Extract the [X, Y] coordinate from the center of the cell holding the provided text.  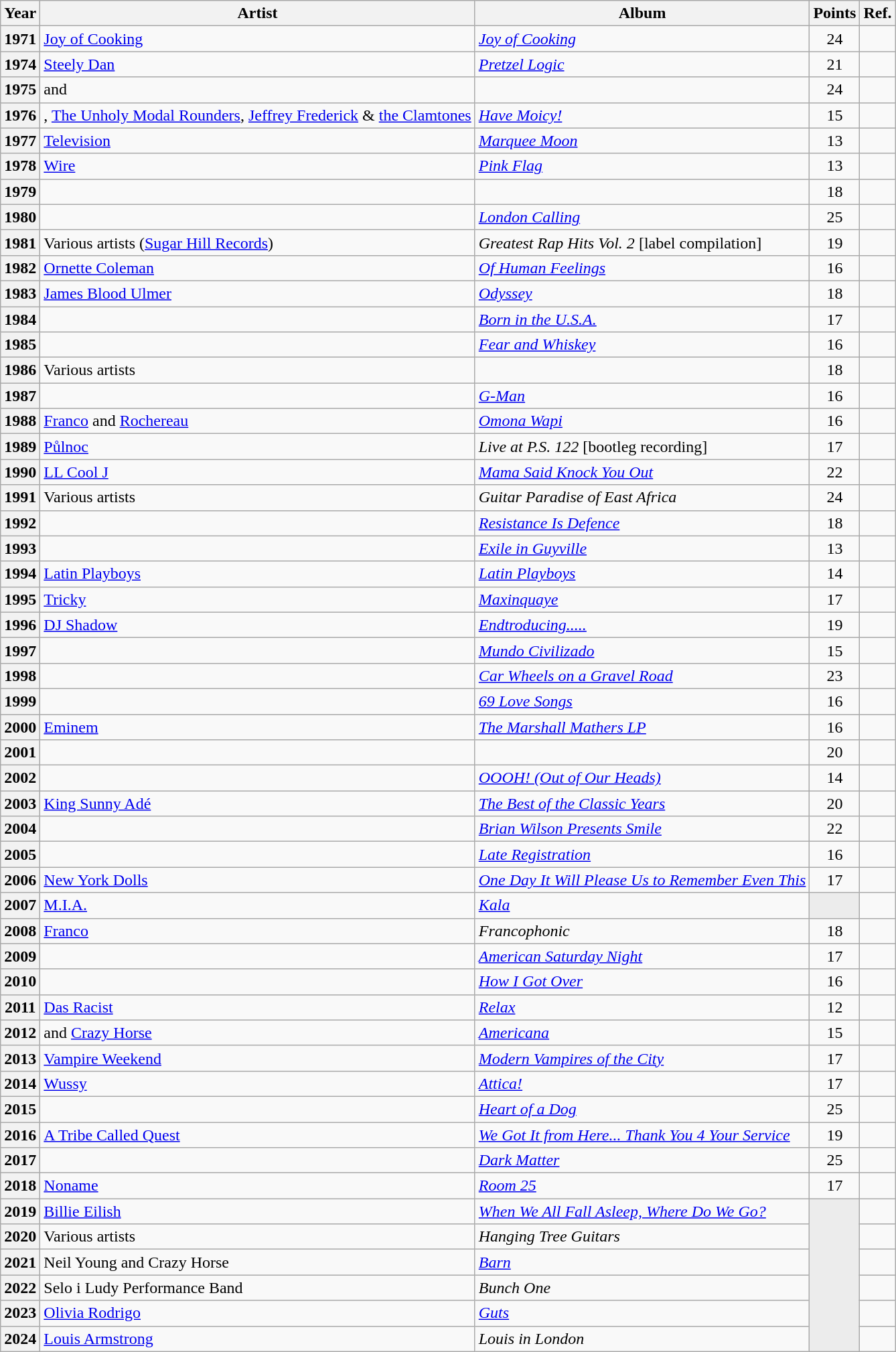
Various artists (Sugar Hill Records) [257, 242]
1980 [20, 217]
King Sunny Adé [257, 804]
DJ Shadow [257, 625]
Wussy [257, 1083]
Francophonic [642, 931]
Have Moicy! [642, 115]
M.I.A. [257, 905]
Tricky [257, 599]
Mama Said Knock You Out [642, 472]
Modern Vampires of the City [642, 1058]
Kala [642, 905]
Odyssey [642, 293]
Endtroducing..... [642, 625]
A Tribe Called Quest [257, 1135]
1999 [20, 701]
Resistance Is Defence [642, 523]
Exile in Guyville [642, 548]
Billie Eilish [257, 1211]
2014 [20, 1083]
The Best of the Classic Years [642, 804]
2003 [20, 804]
and Crazy Horse [257, 1033]
69 Love Songs [642, 701]
1978 [20, 166]
Noname [257, 1186]
Pretzel Logic [642, 64]
1997 [20, 650]
Pink Flag [642, 166]
Television [257, 141]
1983 [20, 293]
Olivia Rodrigo [257, 1313]
Late Registration [642, 854]
We Got It from Here... Thank You 4 Your Service [642, 1135]
2006 [20, 880]
2018 [20, 1186]
2023 [20, 1313]
2021 [20, 1262]
2000 [20, 727]
2008 [20, 931]
Eminem [257, 727]
1985 [20, 345]
1979 [20, 192]
1982 [20, 268]
2019 [20, 1211]
Guts [642, 1313]
Greatest Rap Hits Vol. 2 [label compilation] [642, 242]
1991 [20, 498]
Louis Armstrong [257, 1339]
1988 [20, 421]
23 [834, 676]
Born in the U.S.A. [642, 319]
Artist [257, 13]
Maxinquaye [642, 599]
Of Human Feelings [642, 268]
2011 [20, 1007]
Heart of a Dog [642, 1109]
12 [834, 1007]
2002 [20, 778]
Points [834, 13]
Franco and Rochereau [257, 421]
LL Cool J [257, 472]
Attica! [642, 1083]
1993 [20, 548]
Das Racist [257, 1007]
Vampire Weekend [257, 1058]
When We All Fall Asleep, Where Do We Go? [642, 1211]
Fear and Whiskey [642, 345]
Americana [642, 1033]
American Saturday Night [642, 956]
1975 [20, 90]
Year [20, 13]
G-Man [642, 396]
1990 [20, 472]
Omona Wapi [642, 421]
Car Wheels on a Gravel Road [642, 676]
1981 [20, 242]
21 [834, 64]
2024 [20, 1339]
2020 [20, 1237]
2001 [20, 753]
1998 [20, 676]
How I Got Over [642, 982]
Dark Matter [642, 1160]
1995 [20, 599]
Franco [257, 931]
2007 [20, 905]
James Blood Ulmer [257, 293]
Album [642, 13]
Bunch One [642, 1288]
Hanging Tree Guitars [642, 1237]
2017 [20, 1160]
and [257, 90]
2004 [20, 829]
Relax [642, 1007]
Ornette Coleman [257, 268]
Selo i Ludy Performance Band [257, 1288]
2015 [20, 1109]
Barn [642, 1262]
1977 [20, 141]
Wire [257, 166]
Ref. [877, 13]
1976 [20, 115]
1971 [20, 39]
2016 [20, 1135]
Brian Wilson Presents Smile [642, 829]
Steely Dan [257, 64]
2009 [20, 956]
, The Unholy Modal Rounders, Jeffrey Frederick & the Clamtones [257, 115]
Neil Young and Crazy Horse [257, 1262]
OOOH! (Out of Our Heads) [642, 778]
1994 [20, 574]
2010 [20, 982]
1989 [20, 447]
Mundo Civilizado [642, 650]
2022 [20, 1288]
Marquee Moon [642, 141]
2005 [20, 854]
Live at P.S. 122 [bootleg recording] [642, 447]
The Marshall Mathers LP [642, 727]
1986 [20, 370]
1984 [20, 319]
2012 [20, 1033]
1992 [20, 523]
Půlnoc [257, 447]
One Day It Will Please Us to Remember Even This [642, 880]
Louis in London [642, 1339]
Guitar Paradise of East Africa [642, 498]
1987 [20, 396]
2013 [20, 1058]
1974 [20, 64]
Room 25 [642, 1186]
London Calling [642, 217]
New York Dolls [257, 880]
1996 [20, 625]
